Identify which cell holds the provided text, then report its (X, Y) central coordinate. 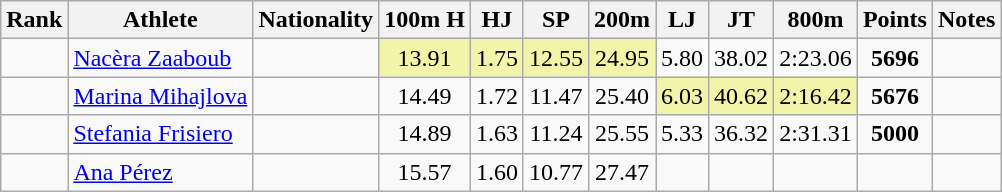
Marina Mihajlova (160, 96)
Ana Pérez (160, 172)
Rank (34, 20)
1.72 (496, 96)
40.62 (742, 96)
38.02 (742, 58)
10.77 (556, 172)
5.80 (682, 58)
1.75 (496, 58)
HJ (496, 20)
Stefania Frisiero (160, 134)
27.47 (622, 172)
11.24 (556, 134)
Points (894, 20)
1.60 (496, 172)
LJ (682, 20)
5000 (894, 134)
5696 (894, 58)
Notes (966, 20)
25.40 (622, 96)
JT (742, 20)
800m (816, 20)
25.55 (622, 134)
11.47 (556, 96)
5676 (894, 96)
1.63 (496, 134)
2:16.42 (816, 96)
2:31.31 (816, 134)
Athlete (160, 20)
Nacèra Zaaboub (160, 58)
5.33 (682, 134)
12.55 (556, 58)
15.57 (425, 172)
13.91 (425, 58)
24.95 (622, 58)
SP (556, 20)
Nationality (316, 20)
2:23.06 (816, 58)
14.49 (425, 96)
14.89 (425, 134)
6.03 (682, 96)
100m H (425, 20)
36.32 (742, 134)
200m (622, 20)
